Determine the (X, Y) coordinate at the center of the cell enclosing the given text.  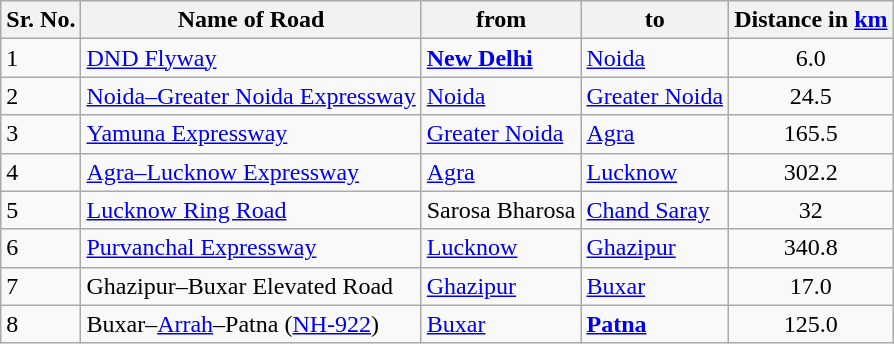
6 (41, 248)
DND Flyway (251, 58)
6.0 (811, 58)
New Delhi (501, 58)
Name of Road (251, 20)
Ghazipur–Buxar Elevated Road (251, 286)
from (501, 20)
Buxar–Arrah–Patna (NH-922) (251, 324)
165.5 (811, 134)
125.0 (811, 324)
Agra–Lucknow Expressway (251, 172)
Sarosa Bharosa (501, 210)
7 (41, 286)
to (655, 20)
24.5 (811, 96)
Lucknow Ring Road (251, 210)
Patna (655, 324)
Chand Saray (655, 210)
3 (41, 134)
32 (811, 210)
Yamuna Expressway (251, 134)
2 (41, 96)
Distance in km (811, 20)
8 (41, 324)
17.0 (811, 286)
1 (41, 58)
Sr. No. (41, 20)
Noida–Greater Noida Expressway (251, 96)
302.2 (811, 172)
5 (41, 210)
340.8 (811, 248)
Purvanchal Expressway (251, 248)
4 (41, 172)
